Return the (X, Y) coordinate for the center point of the cell that contains the specified text.  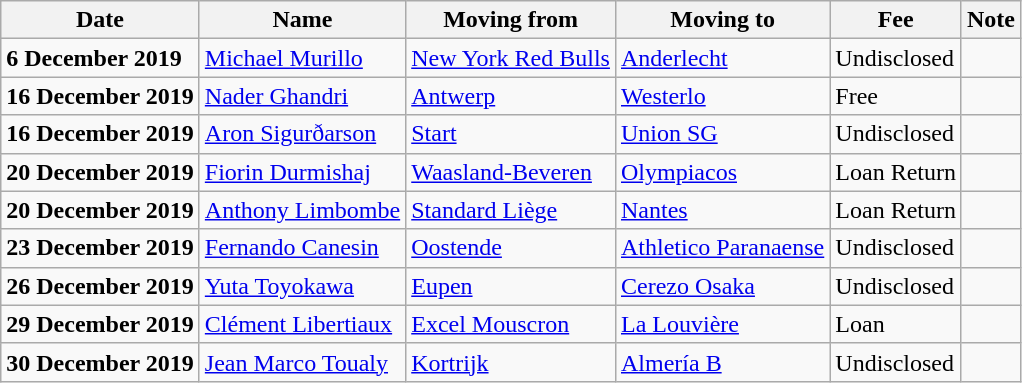
29 December 2019 (100, 324)
Athletico Paranaense (722, 248)
Note (990, 20)
Anderlecht (722, 58)
Antwerp (511, 96)
6 December 2019 (100, 58)
Yuta Toyokawa (302, 286)
Date (100, 20)
Olympiacos (722, 172)
Free (896, 96)
Loan (896, 324)
Anthony Limbombe (302, 210)
Oostende (511, 248)
26 December 2019 (100, 286)
Fee (896, 20)
Standard Liège (511, 210)
Waasland-Beveren (511, 172)
Fiorin Durmishaj (302, 172)
Nantes (722, 210)
Name (302, 20)
Nader Ghandri (302, 96)
Jean Marco Toualy (302, 362)
Eupen (511, 286)
30 December 2019 (100, 362)
Kortrijk (511, 362)
Clément Libertiaux (302, 324)
Fernando Canesin (302, 248)
Almería B (722, 362)
Start (511, 134)
Aron Sigurðarson (302, 134)
Michael Murillo (302, 58)
Union SG (722, 134)
Westerlo (722, 96)
La Louvière (722, 324)
23 December 2019 (100, 248)
Cerezo Osaka (722, 286)
Excel Mouscron (511, 324)
Moving from (511, 20)
Moving to (722, 20)
New York Red Bulls (511, 58)
